Find where the given text appears and provide that cell's center as [X, Y] coordinate. 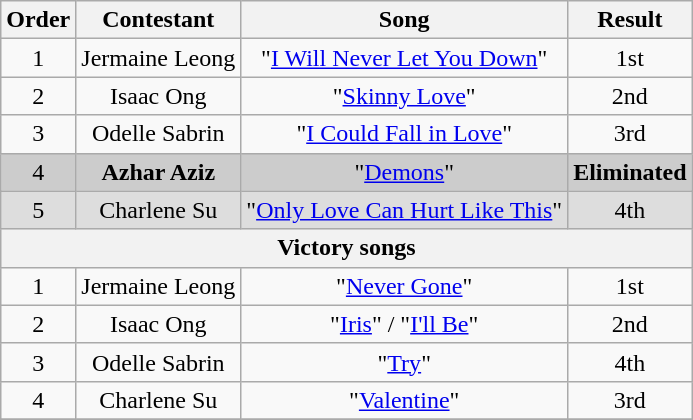
Contestant [158, 20]
"Valentine" [404, 400]
"I Will Never Let You Down" [404, 58]
"Only Love Can Hurt Like This" [404, 210]
"Skinny Love" [404, 96]
Result [630, 20]
Song [404, 20]
"I Could Fall in Love" [404, 134]
Victory songs [346, 248]
"Never Gone" [404, 286]
5 [38, 210]
Order [38, 20]
Azhar Aziz [158, 172]
"Iris" / "I'll Be" [404, 324]
"Demons" [404, 172]
Eliminated [630, 172]
"Try" [404, 362]
